Return the [x, y] coordinate for the center point of the cell that contains the specified text.  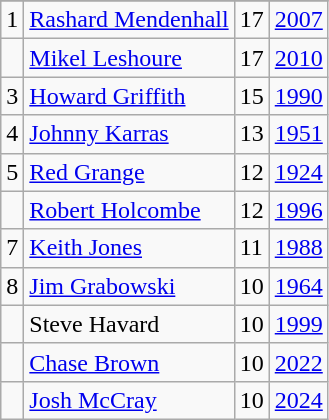
1924 [298, 172]
1964 [298, 286]
Robert Holcombe [129, 210]
Steve Havard [129, 324]
2007 [298, 20]
11 [252, 248]
Johnny Karras [129, 134]
15 [252, 96]
8 [12, 286]
Rashard Mendenhall [129, 20]
1996 [298, 210]
1999 [298, 324]
Keith Jones [129, 248]
1 [12, 20]
2022 [298, 362]
1988 [298, 248]
5 [12, 172]
Mikel Leshoure [129, 58]
Red Grange [129, 172]
7 [12, 248]
Josh McCray [129, 400]
4 [12, 134]
1951 [298, 134]
2010 [298, 58]
3 [12, 96]
1990 [298, 96]
Howard Griffith [129, 96]
Chase Brown [129, 362]
13 [252, 134]
2024 [298, 400]
Jim Grabowski [129, 286]
